Locate the cell with the specified text and output its [x, y] center coordinate. 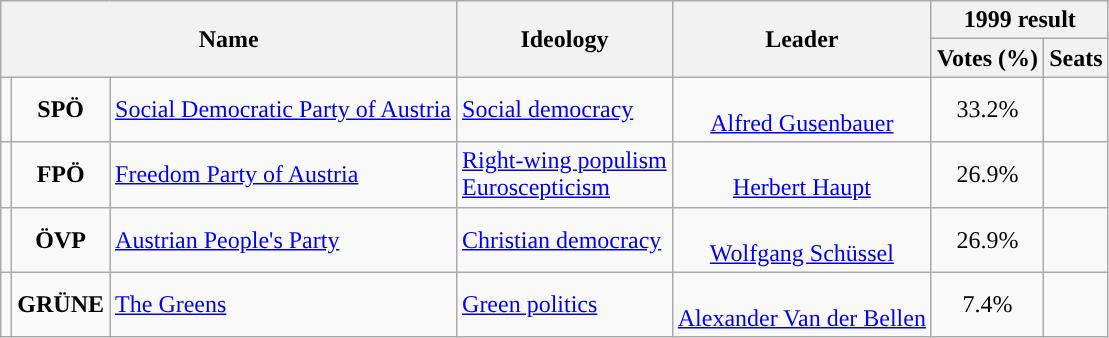
GRÜNE [61, 304]
Alfred Gusenbauer [802, 110]
SPÖ [61, 110]
Social Democratic Party of Austria [284, 110]
Name [229, 39]
1999 result [1020, 20]
Ideology [565, 39]
Alexander Van der Bellen [802, 304]
The Greens [284, 304]
Green politics [565, 304]
Christian democracy [565, 240]
Right-wing populismEuroscepticism [565, 174]
ÖVP [61, 240]
Votes (%) [987, 58]
33.2% [987, 110]
Seats [1076, 58]
FPÖ [61, 174]
Wolfgang Schüssel [802, 240]
Freedom Party of Austria [284, 174]
Social democracy [565, 110]
7.4% [987, 304]
Leader [802, 39]
Herbert Haupt [802, 174]
Austrian People's Party [284, 240]
